Output the (x, y) coordinate of the center of the cell containing the given text.  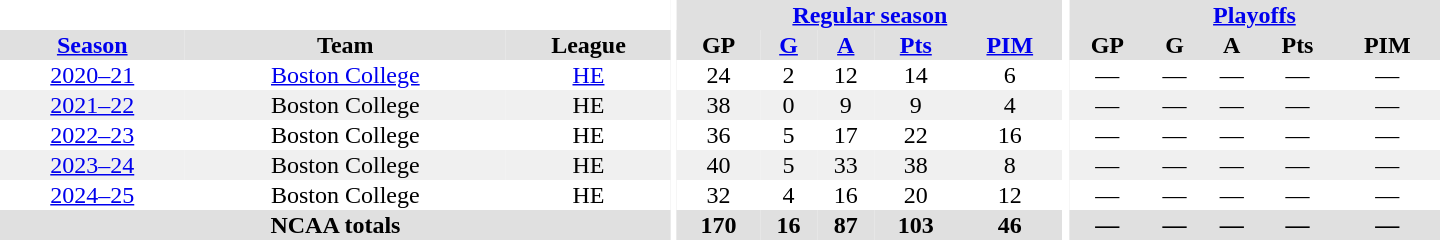
2022–23 (92, 135)
2023–24 (92, 165)
33 (846, 165)
8 (1010, 165)
20 (916, 195)
League (588, 45)
40 (718, 165)
22 (916, 135)
46 (1010, 225)
2020–21 (92, 75)
NCAA totals (336, 225)
Season (92, 45)
2021–22 (92, 105)
32 (718, 195)
24 (718, 75)
Playoffs (1254, 15)
Team (345, 45)
103 (916, 225)
14 (916, 75)
2 (788, 75)
2024–25 (92, 195)
6 (1010, 75)
87 (846, 225)
Regular season (870, 15)
170 (718, 225)
36 (718, 135)
17 (846, 135)
0 (788, 105)
